From the cell containing the given text, extract its center point as [x, y] coordinate. 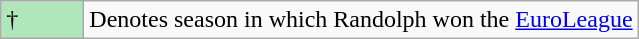
Denotes season in which Randolph won the EuroLeague [361, 20]
† [42, 20]
